For the text-containing cell, return its midpoint in (X, Y) coordinate format. 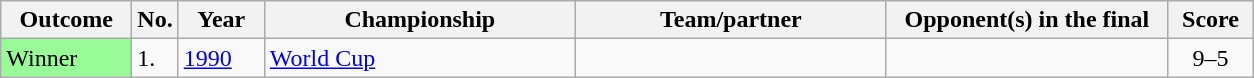
9–5 (1210, 58)
World Cup (420, 58)
1. (155, 58)
1990 (221, 58)
Team/partner (730, 20)
Opponent(s) in the final (1026, 20)
Year (221, 20)
No. (155, 20)
Championship (420, 20)
Outcome (66, 20)
Winner (66, 58)
Score (1210, 20)
